Pinpoint the cell where the given text exists, returning its (x, y) midpoint coordinate. 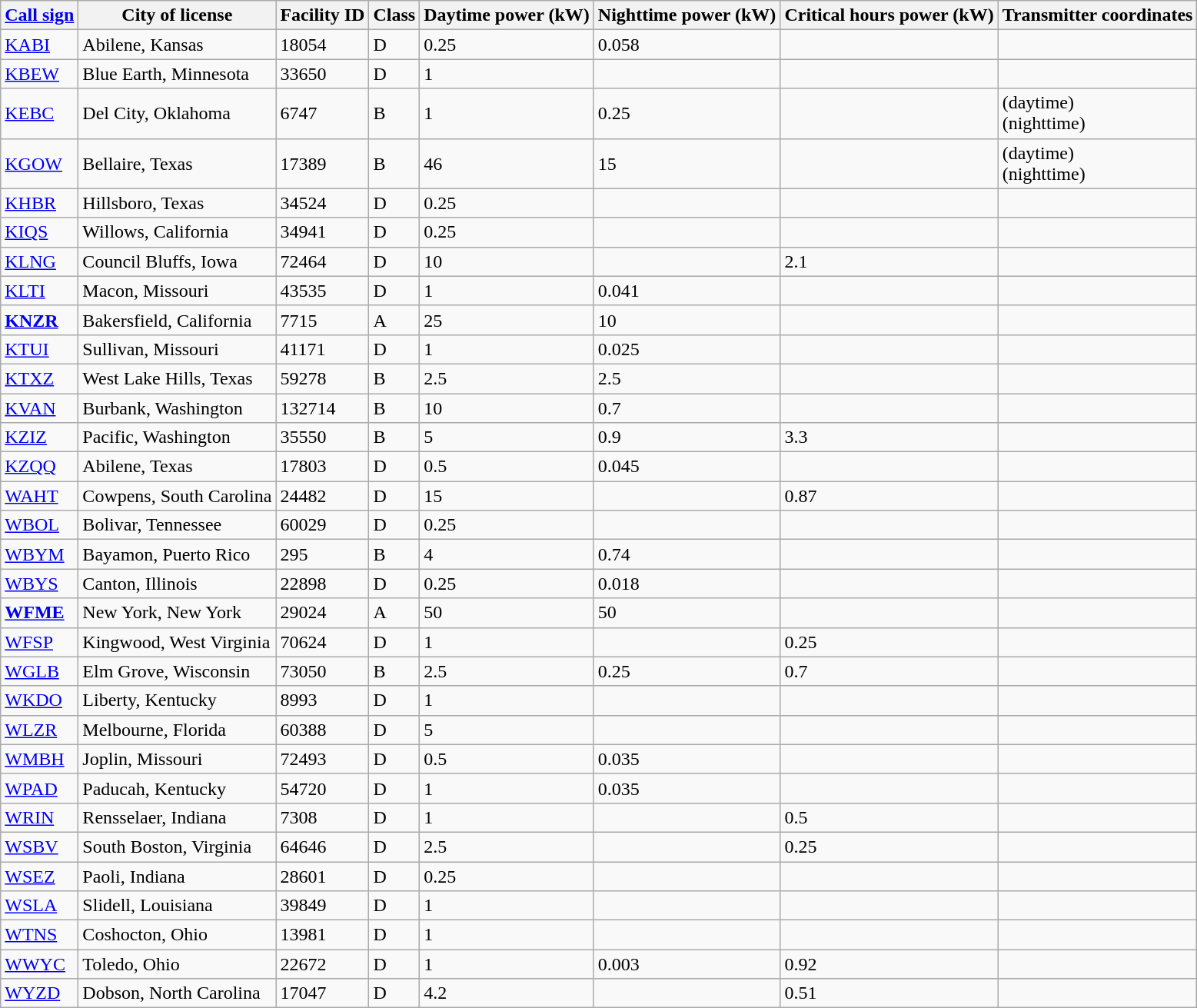
73050 (323, 671)
22898 (323, 584)
KABI (40, 45)
35550 (323, 437)
WBYS (40, 584)
Elm Grove, Wisconsin (177, 671)
4 (507, 554)
43535 (323, 291)
24482 (323, 496)
0.025 (687, 349)
4.2 (507, 993)
KVAN (40, 408)
WYZD (40, 993)
Critical hours power (kW) (889, 15)
60388 (323, 730)
Melbourne, Florida (177, 730)
Toledo, Ohio (177, 964)
New York, New York (177, 613)
59278 (323, 378)
0.74 (687, 554)
WAHT (40, 496)
Blue Earth, Minnesota (177, 74)
WGLB (40, 671)
3.3 (889, 437)
0.058 (687, 45)
0.045 (687, 467)
KGOW (40, 163)
Rensselaer, Indiana (177, 817)
WFSP (40, 642)
Coshocton, Ohio (177, 935)
WTNS (40, 935)
KZIZ (40, 437)
Burbank, Washington (177, 408)
64646 (323, 847)
Transmitter coordinates (1098, 15)
Pacific, Washington (177, 437)
22672 (323, 964)
Macon, Missouri (177, 291)
Liberty, Kentucky (177, 700)
Cowpens, South Carolina (177, 496)
WKDO (40, 700)
KEBC (40, 114)
0.92 (889, 964)
70624 (323, 642)
29024 (323, 613)
72493 (323, 759)
28601 (323, 876)
WSEZ (40, 876)
Sullivan, Missouri (177, 349)
WBYM (40, 554)
WSLA (40, 906)
295 (323, 554)
Facility ID (323, 15)
25 (507, 320)
Class (394, 15)
Canton, Illinois (177, 584)
Council Bluffs, Iowa (177, 261)
Daytime power (kW) (507, 15)
KHBR (40, 203)
17803 (323, 467)
132714 (323, 408)
WSBV (40, 847)
54720 (323, 788)
Slidell, Louisiana (177, 906)
0.003 (687, 964)
0.51 (889, 993)
WLZR (40, 730)
0.87 (889, 496)
0.041 (687, 291)
KBEW (40, 74)
17389 (323, 163)
13981 (323, 935)
WBOL (40, 525)
46 (507, 163)
Bayamon, Puerto Rico (177, 554)
South Boston, Virginia (177, 847)
18054 (323, 45)
Joplin, Missouri (177, 759)
Del City, Oklahoma (177, 114)
Nighttime power (kW) (687, 15)
34941 (323, 232)
34524 (323, 203)
41171 (323, 349)
Bellaire, Texas (177, 163)
2.1 (889, 261)
KIQS (40, 232)
8993 (323, 700)
Paoli, Indiana (177, 876)
39849 (323, 906)
KTXZ (40, 378)
KTUI (40, 349)
Bolivar, Tennessee (177, 525)
WPAD (40, 788)
Abilene, Texas (177, 467)
60029 (323, 525)
72464 (323, 261)
0.9 (687, 437)
Hillsboro, Texas (177, 203)
WWYC (40, 964)
17047 (323, 993)
0.018 (687, 584)
KLNG (40, 261)
Willows, California (177, 232)
6747 (323, 114)
7308 (323, 817)
Kingwood, West Virginia (177, 642)
Bakersfield, California (177, 320)
WMBH (40, 759)
City of license (177, 15)
Abilene, Kansas (177, 45)
KNZR (40, 320)
WFME (40, 613)
WRIN (40, 817)
33650 (323, 74)
Call sign (40, 15)
Dobson, North Carolina (177, 993)
KLTI (40, 291)
West Lake Hills, Texas (177, 378)
Paducah, Kentucky (177, 788)
7715 (323, 320)
KZQQ (40, 467)
